Find where the given text appears and provide that cell's center as (X, Y) coordinate. 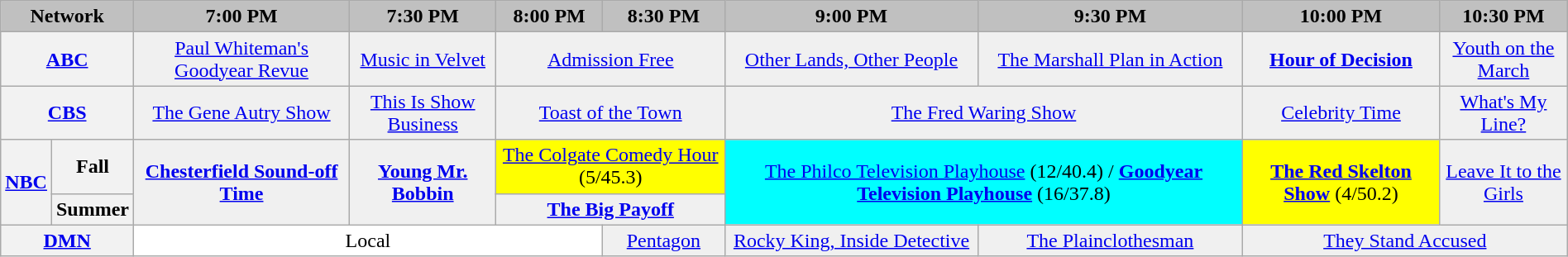
NBC (26, 182)
Paul Whiteman's Goodyear Revue (241, 59)
10:00 PM (1341, 17)
7:30 PM (423, 17)
Other Lands, Other People (852, 59)
Leave It to the Girls (1503, 182)
This Is Show Business (423, 112)
Rocky King, Inside Detective (852, 240)
The Philco Television Playhouse (12/40.4) / Goodyear Television Playhouse (16/37.8) (984, 182)
10:30 PM (1503, 17)
They Stand Accused (1404, 240)
Music in Velvet (423, 59)
Hour of Decision (1341, 59)
Summer (93, 209)
The Big Payoff (610, 209)
Pentagon (663, 240)
9:00 PM (852, 17)
8:30 PM (663, 17)
Fall (93, 167)
Toast of the Town (610, 112)
What's My Line? (1503, 112)
DMN (68, 240)
Youth on the March (1503, 59)
The Plainclothesman (1110, 240)
Chesterfield Sound-off Time (241, 182)
ABC (68, 59)
The Fred Waring Show (984, 112)
The Colgate Comedy Hour (5/45.3) (610, 167)
Network (68, 17)
7:00 PM (241, 17)
Admission Free (610, 59)
Celebrity Time (1341, 112)
The Gene Autry Show (241, 112)
8:00 PM (549, 17)
CBS (68, 112)
9:30 PM (1110, 17)
Local (369, 240)
The Marshall Plan in Action (1110, 59)
Young Mr. Bobbin (423, 182)
The Red Skelton Show (4/50.2) (1341, 182)
